Search for the cell housing the specified text and yield its (X, Y) center coordinate. 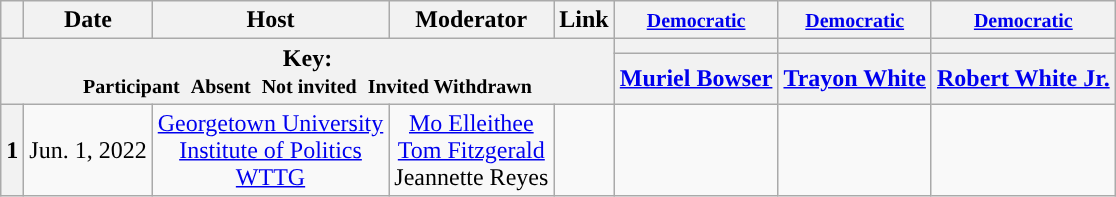
1 (12, 150)
Link (584, 20)
Key: Participant Absent Not invited Invited Withdrawn (308, 72)
Robert White Jr. (1023, 78)
Georgetown UniversityInstitute of PoliticsWTTG (270, 150)
Moderator (472, 20)
Mo ElleitheeTom FitzgeraldJeannette Reyes (472, 150)
Jun. 1, 2022 (88, 150)
Muriel Bowser (696, 78)
Trayon White (855, 78)
Date (88, 20)
Host (270, 20)
